Determine the (X, Y) coordinate at the center of the cell enclosing the given text.  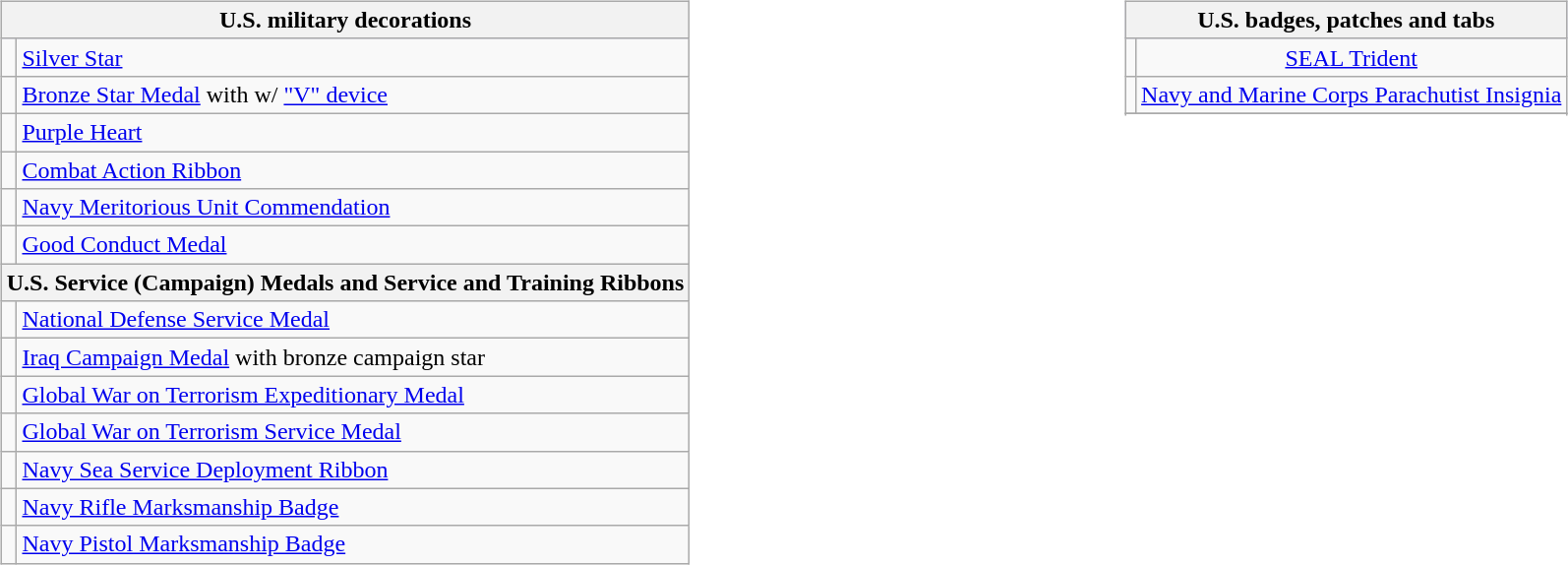
Bronze Star Medal with w/ "V" device (353, 94)
Navy and Marine Corps Parachutist Insignia (1352, 94)
Global War on Terrorism Expeditionary Medal (353, 395)
SEAL Trident (1352, 57)
Good Conduct Medal (353, 245)
Navy Meritorious Unit Commendation (353, 208)
Navy Sea Service Deployment Ribbon (353, 470)
Combat Action Ribbon (353, 170)
Navy Pistol Marksmanship Badge (353, 544)
Iraq Campaign Medal with bronze campaign star (353, 357)
U.S. Service (Campaign) Medals and Service and Training Ribbons (345, 282)
U.S. military decorations (345, 20)
Global War on Terrorism Service Medal (353, 432)
Purple Heart (353, 132)
Silver Star (353, 57)
Navy Rifle Marksmanship Badge (353, 507)
National Defense Service Medal (353, 320)
U.S. badges, patches and tabs (1346, 20)
